Capture the cell that displays the provided text and extract its [X, Y] central coordinate. 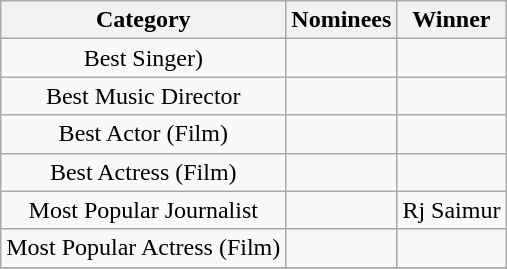
Best Singer) [144, 58]
Best Actor (Film) [144, 134]
Nominees [342, 20]
Category [144, 20]
Best Music Director [144, 96]
Most Popular Journalist [144, 210]
Rj Saimur [452, 210]
Best Actress (Film) [144, 172]
Winner [452, 20]
Most Popular Actress (Film) [144, 248]
